Locate the cell with the specified text and output its [x, y] center coordinate. 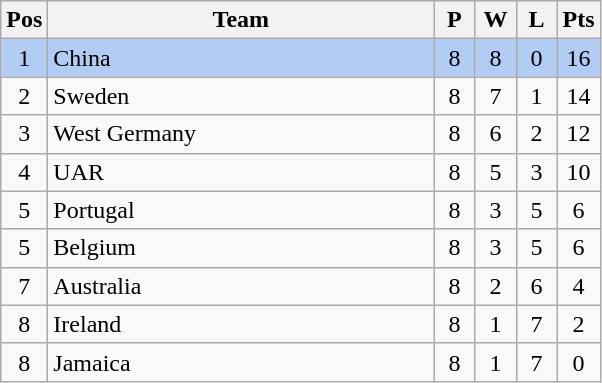
10 [578, 172]
Portugal [241, 210]
Australia [241, 286]
Pos [24, 20]
Sweden [241, 96]
Team [241, 20]
Ireland [241, 324]
UAR [241, 172]
Jamaica [241, 362]
Belgium [241, 248]
Pts [578, 20]
14 [578, 96]
P [454, 20]
12 [578, 134]
W [496, 20]
L [536, 20]
China [241, 58]
16 [578, 58]
West Germany [241, 134]
